Extract the [x, y] coordinate from the center of the cell holding the provided text.  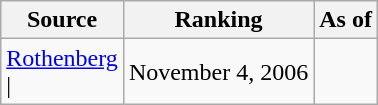
November 4, 2006 [218, 72]
Ranking [218, 20]
As of [346, 20]
Source [62, 20]
Rothenberg| [62, 72]
